Extract the [X, Y] coordinate from the center of the cell holding the provided text.  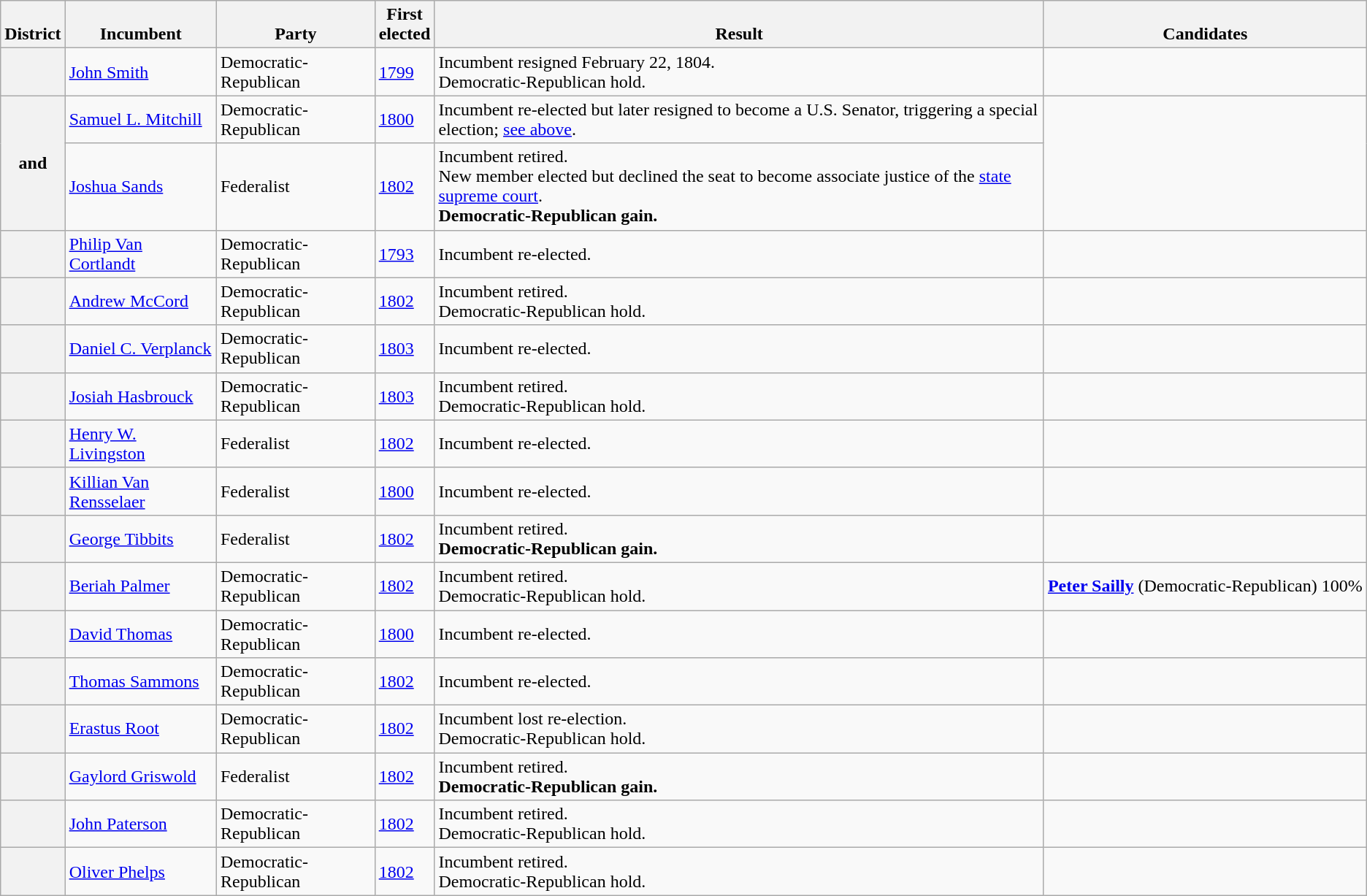
Oliver Phelps [140, 872]
Incumbent resigned February 22, 1804.Democratic-Republican hold. [739, 72]
Incumbent lost re-election.Democratic-Republican hold. [739, 729]
George Tibbits [140, 539]
1799 [405, 72]
Party [295, 25]
District [33, 25]
David Thomas [140, 634]
Firstelected [405, 25]
Daniel C. Verplanck [140, 349]
Gaylord Griswold [140, 777]
John Smith [140, 72]
Joshua Sands [140, 187]
Thomas Sammons [140, 682]
Incumbent retired.New member elected but declined the seat to become associate justice of the state supreme court.Democratic-Republican gain. [739, 187]
John Paterson [140, 824]
and [33, 163]
1793 [405, 254]
Killian Van Rensselaer [140, 491]
Peter Sailly (Democratic-Republican) 100% [1205, 586]
Erastus Root [140, 729]
Incumbent re-elected but later resigned to become a U.S. Senator, triggering a special election; see above. [739, 120]
Beriah Palmer [140, 586]
Result [739, 25]
Incumbent [140, 25]
Andrew McCord [140, 301]
Philip Van Cortlandt [140, 254]
Samuel L. Mitchill [140, 120]
Candidates [1205, 25]
Josiah Hasbrouck [140, 396]
Henry W. Livingston [140, 444]
